Capture the cell that displays the provided text and extract its [x, y] central coordinate. 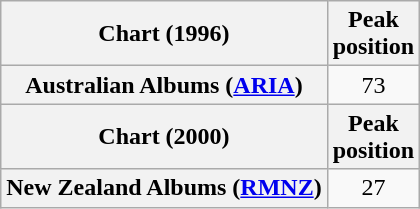
Chart (1996) [164, 34]
Australian Albums (ARIA) [164, 85]
73 [373, 85]
New Zealand Albums (RMNZ) [164, 188]
Chart (2000) [164, 136]
27 [373, 188]
